Extract the (X, Y) coordinate from the center of the cell holding the provided text.  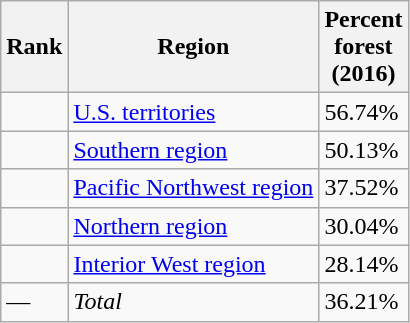
36.21% (364, 302)
56.74% (364, 112)
Percent forest (2016) (364, 47)
Pacific Northwest region (194, 188)
U.S. territories (194, 112)
Region (194, 47)
30.04% (364, 226)
Southern region (194, 150)
— (34, 302)
50.13% (364, 150)
Northern region (194, 226)
Interior West region (194, 264)
28.14% (364, 264)
Rank (34, 47)
Total (194, 302)
37.52% (364, 188)
